From the cell containing the given text, extract its center point as [X, Y] coordinate. 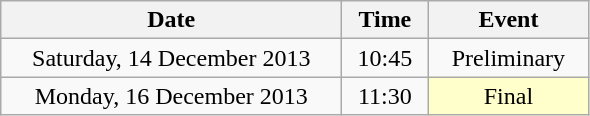
Preliminary [508, 58]
Saturday, 14 December 2013 [172, 58]
Monday, 16 December 2013 [172, 96]
Time [385, 20]
10:45 [385, 58]
Date [172, 20]
Event [508, 20]
Final [508, 96]
11:30 [385, 96]
